Identify which cell holds the provided text, then report its (X, Y) central coordinate. 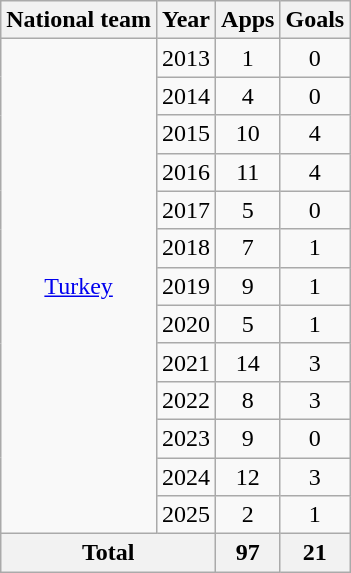
2 (248, 515)
Turkey (79, 286)
2021 (186, 362)
2020 (186, 324)
Total (108, 553)
7 (248, 248)
10 (248, 134)
2016 (186, 172)
2019 (186, 286)
National team (79, 20)
12 (248, 477)
21 (315, 553)
2024 (186, 477)
97 (248, 553)
Year (186, 20)
Goals (315, 20)
Apps (248, 20)
2015 (186, 134)
2014 (186, 96)
2018 (186, 248)
8 (248, 400)
2017 (186, 210)
2013 (186, 58)
2023 (186, 438)
2022 (186, 400)
2025 (186, 515)
11 (248, 172)
14 (248, 362)
